Pinpoint the cell where the given text exists, returning its [X, Y] midpoint coordinate. 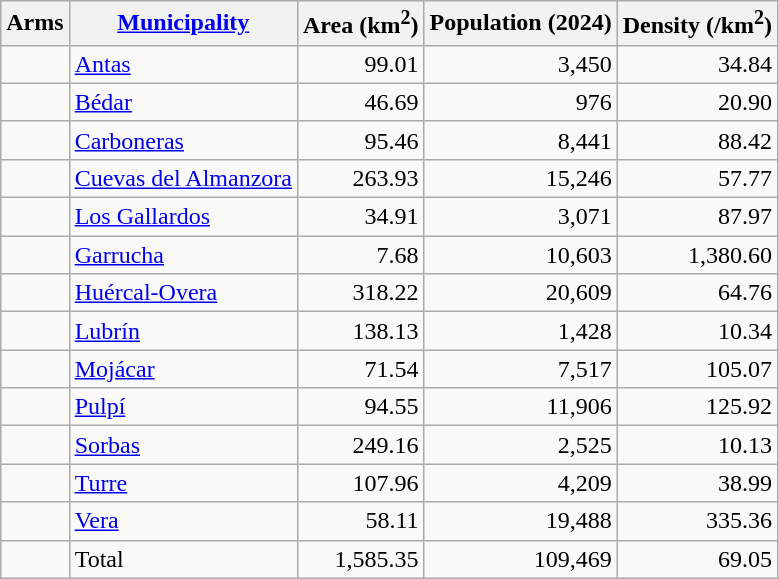
34.91 [360, 217]
2,525 [520, 445]
Turre [183, 483]
Vera [183, 521]
1,380.60 [697, 255]
20,609 [520, 293]
Sorbas [183, 445]
3,071 [520, 217]
263.93 [360, 178]
10,603 [520, 255]
Los Gallardos [183, 217]
Bédar [183, 102]
7,517 [520, 369]
57.77 [697, 178]
107.96 [360, 483]
Cuevas del Almanzora [183, 178]
64.76 [697, 293]
15,246 [520, 178]
125.92 [697, 407]
46.69 [360, 102]
95.46 [360, 140]
19,488 [520, 521]
Mojácar [183, 369]
Huércal-Overa [183, 293]
87.97 [697, 217]
1,585.35 [360, 559]
Carboneras [183, 140]
38.99 [697, 483]
318.22 [360, 293]
10.34 [697, 331]
3,450 [520, 64]
Pulpí [183, 407]
94.55 [360, 407]
8,441 [520, 140]
7.68 [360, 255]
34.84 [697, 64]
69.05 [697, 559]
Area (km2) [360, 24]
Population (2024) [520, 24]
109,469 [520, 559]
20.90 [697, 102]
71.54 [360, 369]
4,209 [520, 483]
10.13 [697, 445]
249.16 [360, 445]
Arms [35, 24]
105.07 [697, 369]
88.42 [697, 140]
Garrucha [183, 255]
335.36 [697, 521]
Municipality [183, 24]
Density (/km2) [697, 24]
976 [520, 102]
11,906 [520, 407]
58.11 [360, 521]
Antas [183, 64]
138.13 [360, 331]
Total [183, 559]
Lubrín [183, 331]
99.01 [360, 64]
1,428 [520, 331]
